Identify which cell holds the provided text, then report its (X, Y) central coordinate. 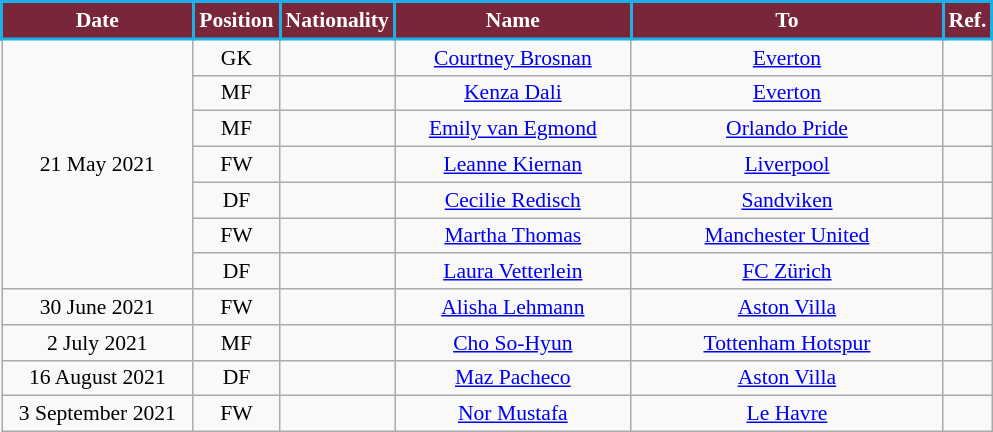
Sandviken (787, 200)
Maz Pacheco (514, 378)
Laura Vetterlein (514, 272)
Liverpool (787, 165)
Cecilie Redisch (514, 200)
Date (98, 20)
2 July 2021 (98, 343)
Emily van Egmond (514, 129)
Name (514, 20)
Nationality (338, 20)
Tottenham Hotspur (787, 343)
Position (236, 20)
To (787, 20)
Manchester United (787, 236)
GK (236, 57)
3 September 2021 (98, 414)
Cho So-Hyun (514, 343)
Kenza Dali (514, 93)
30 June 2021 (98, 307)
FC Zürich (787, 272)
Nor Mustafa (514, 414)
16 August 2021 (98, 378)
Alisha Lehmann (514, 307)
Le Havre (787, 414)
Martha Thomas (514, 236)
Orlando Pride (787, 129)
21 May 2021 (98, 164)
Ref. (968, 20)
Leanne Kiernan (514, 165)
Courtney Brosnan (514, 57)
